Detect which cell encompasses the target text, then output its [x, y] center coordinate. 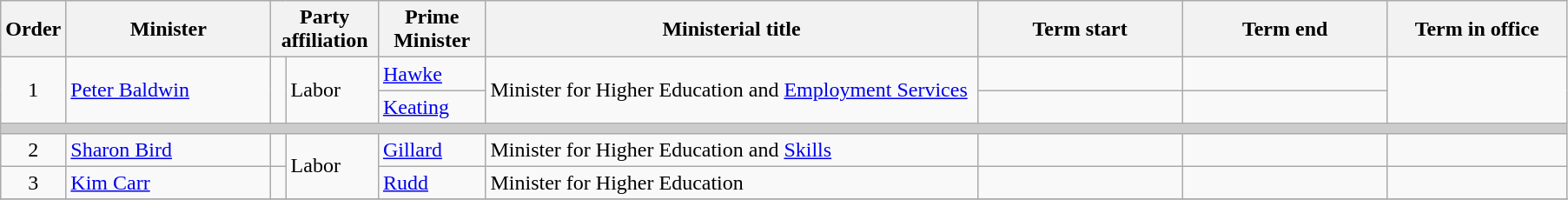
1 [33, 90]
Minister for Higher Education and Skills [731, 150]
Minister for Higher Education [731, 183]
Term in office [1477, 30]
Prime Minister [432, 30]
Term end [1285, 30]
Minister [169, 30]
Keating [432, 107]
Kim Carr [169, 183]
Sharon Bird [169, 150]
Peter Baldwin [169, 90]
Term start [1080, 30]
Party affiliation [325, 30]
Ministerial title [731, 30]
2 [33, 150]
Minister for Higher Education and Employment Services [731, 90]
Order [33, 30]
Rudd [432, 183]
Gillard [432, 150]
3 [33, 183]
Hawke [432, 74]
